For the text-containing cell, return its midpoint in (x, y) coordinate format. 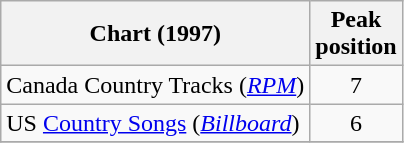
Peakposition (356, 34)
6 (356, 123)
Canada Country Tracks (RPM) (156, 85)
US Country Songs (Billboard) (156, 123)
7 (356, 85)
Chart (1997) (156, 34)
